Output the [x, y] coordinate of the center of the cell containing the given text.  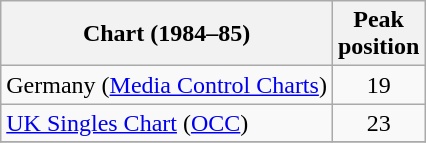
Chart (1984–85) [167, 34]
UK Singles Chart (OCC) [167, 123]
Peakposition [378, 34]
23 [378, 123]
Germany (Media Control Charts) [167, 85]
19 [378, 85]
